Locate the cell with the specified text and output its [x, y] center coordinate. 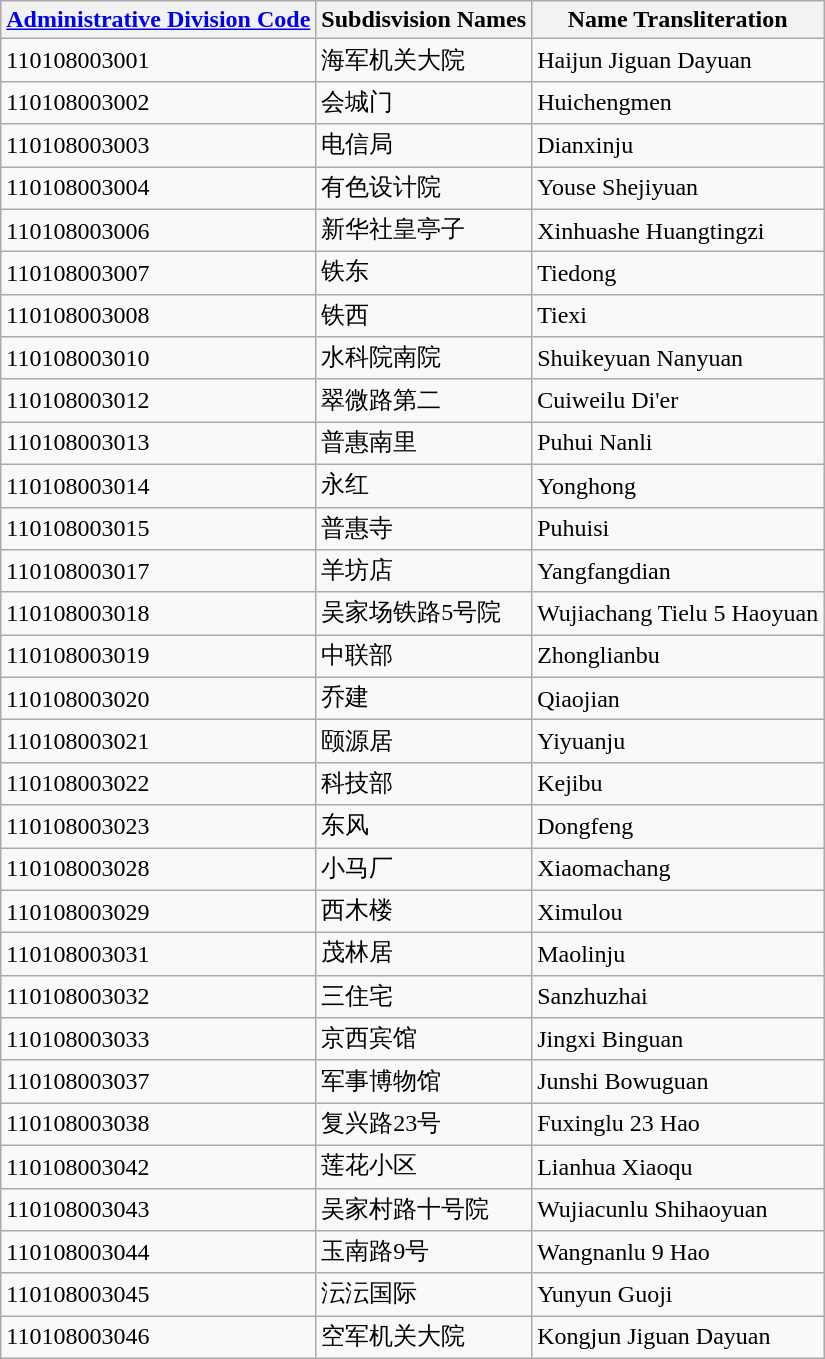
110108003044 [158, 1252]
110108003031 [158, 954]
新华社皇亭子 [424, 230]
西木楼 [424, 912]
吴家场铁路5号院 [424, 614]
110108003032 [158, 996]
吴家村路十号院 [424, 1210]
Wujiacunlu Shihaoyuan [678, 1210]
Puhuisi [678, 528]
110108003033 [158, 1040]
Sanzhuzhai [678, 996]
科技部 [424, 784]
110108003045 [158, 1294]
110108003022 [158, 784]
复兴路23号 [424, 1124]
110108003006 [158, 230]
110108003046 [158, 1338]
Ximulou [678, 912]
110108003017 [158, 572]
Cuiweilu Di'er [678, 400]
110108003008 [158, 316]
空军机关大院 [424, 1338]
Zhonglianbu [678, 656]
110108003029 [158, 912]
Wujiachang Tielu 5 Haoyuan [678, 614]
110108003012 [158, 400]
有色设计院 [424, 188]
东风 [424, 826]
普惠寺 [424, 528]
110108003003 [158, 146]
110108003013 [158, 444]
Dianxinju [678, 146]
110108003007 [158, 274]
Yonghong [678, 486]
海军机关大院 [424, 60]
Fuxinglu 23 Hao [678, 1124]
Wangnanlu 9 Hao [678, 1252]
Tiexi [678, 316]
Shuikeyuan Nanyuan [678, 358]
Administrative Division Code [158, 20]
110108003020 [158, 698]
小马厂 [424, 870]
110108003037 [158, 1082]
铁西 [424, 316]
莲花小区 [424, 1166]
沄沄国际 [424, 1294]
会城门 [424, 102]
110108003019 [158, 656]
Subdisvision Names [424, 20]
110108003018 [158, 614]
Haijun Jiguan Dayuan [678, 60]
羊坊店 [424, 572]
玉南路9号 [424, 1252]
Yiyuanju [678, 742]
永红 [424, 486]
110108003015 [158, 528]
Jingxi Binguan [678, 1040]
110108003010 [158, 358]
Maolinju [678, 954]
茂林居 [424, 954]
110108003002 [158, 102]
Lianhua Xiaoqu [678, 1166]
110108003042 [158, 1166]
Yunyun Guoji [678, 1294]
Huichengmen [678, 102]
水科院南院 [424, 358]
颐源居 [424, 742]
Dongfeng [678, 826]
Qiaojian [678, 698]
110108003001 [158, 60]
京西宾馆 [424, 1040]
Kejibu [678, 784]
Xiaomachang [678, 870]
110108003021 [158, 742]
110108003043 [158, 1210]
Junshi Bowuguan [678, 1082]
普惠南里 [424, 444]
翠微路第二 [424, 400]
110108003028 [158, 870]
铁东 [424, 274]
三住宅 [424, 996]
中联部 [424, 656]
Name Transliteration [678, 20]
Puhui Nanli [678, 444]
乔建 [424, 698]
Xinhuashe Huangtingzi [678, 230]
Youse Shejiyuan [678, 188]
Tiedong [678, 274]
110108003038 [158, 1124]
110108003014 [158, 486]
军事博物馆 [424, 1082]
Kongjun Jiguan Dayuan [678, 1338]
Yangfangdian [678, 572]
电信局 [424, 146]
110108003004 [158, 188]
110108003023 [158, 826]
